Provide the [X, Y] coordinate of the cell's center where the given text is located.  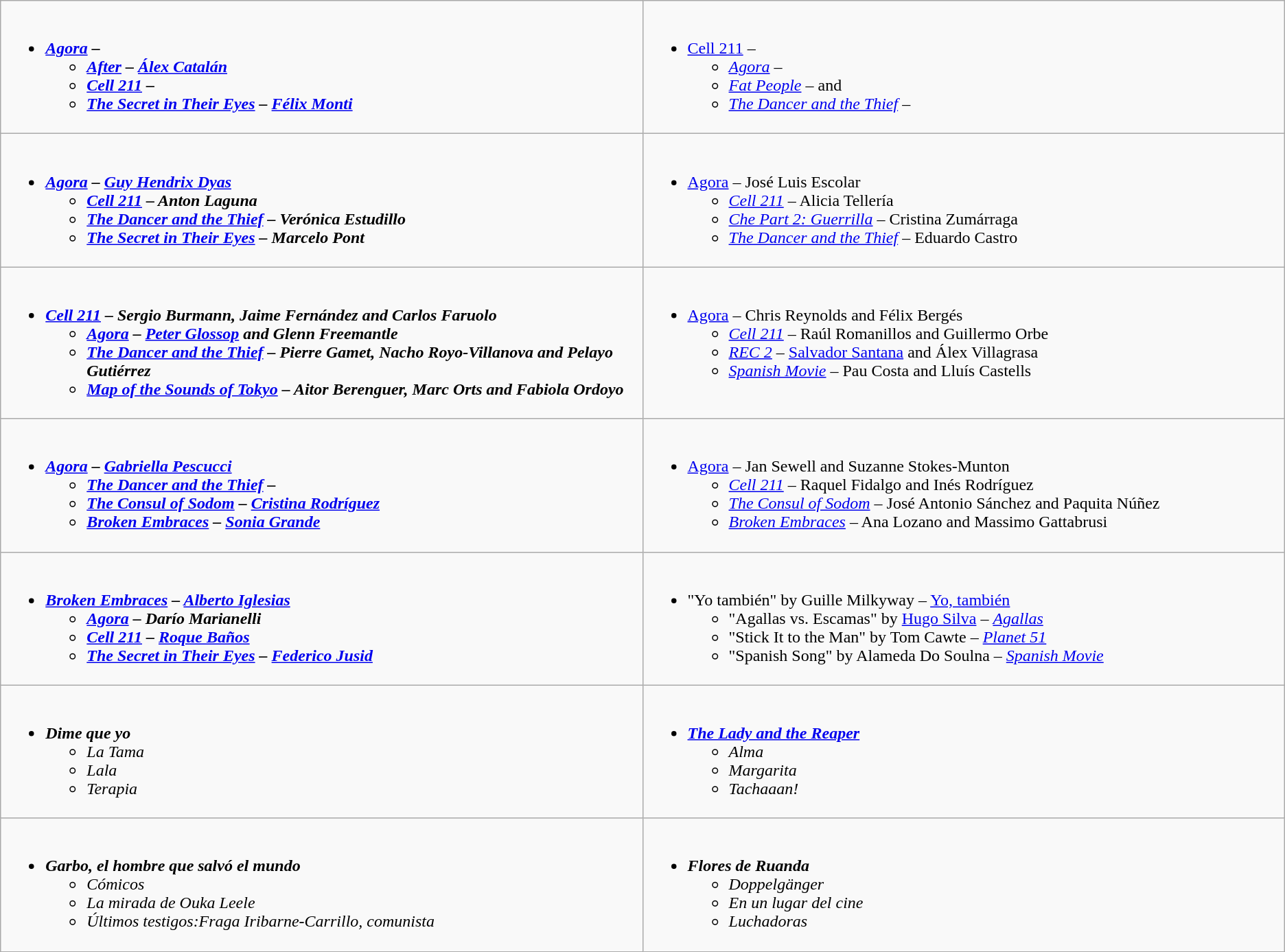
Agora – Gabriella PescucciThe Dancer and the Thief – The Consul of Sodom – Cristina RodríguezBroken Embraces – Sonia Grande [321, 485]
The Lady and the ReaperAlmaMargaritaTachaaan! [964, 752]
Agora – After – Álex CatalánCell 211 – The Secret in Their Eyes – Félix Monti [321, 67]
Broken Embraces – Alberto IglesiasAgora – Darío MarianelliCell 211 – Roque BañosThe Secret in Their Eyes – Federico Jusid [321, 618]
Dime que yoLa TamaLalaTerapia [321, 752]
Flores de RuandaDoppelgängerEn un lugar del cineLuchadoras [964, 885]
Agora – Guy Hendrix DyasCell 211 – Anton LagunaThe Dancer and the Thief – Verónica EstudilloThe Secret in Their Eyes – Marcelo Pont [321, 200]
Cell 211 – Agora – Fat People – and The Dancer and the Thief – [964, 67]
Agora – José Luis EscolarCell 211 – Alicia TelleríaChe Part 2: Guerrilla – Cristina ZumárragaThe Dancer and the Thief – Eduardo Castro [964, 200]
Garbo, el hombre que salvó el mundoCómicosLa mirada de Ouka LeeleÚltimos testigos:Fraga Iribarne-Carrillo, comunista [321, 885]
